For the text-containing cell, return its midpoint in [x, y] coordinate format. 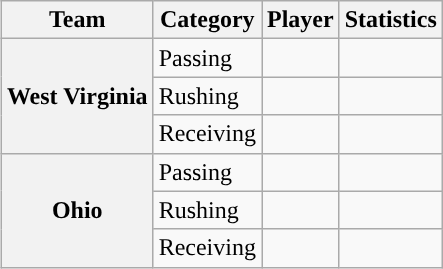
Statistics [390, 20]
West Virginia [77, 96]
Category [207, 20]
Team [77, 20]
Ohio [77, 210]
Player [301, 20]
